From the cell containing the given text, extract its center point as [x, y] coordinate. 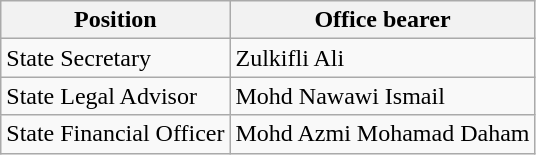
Office bearer [382, 20]
State Financial Officer [116, 134]
Zulkifli Ali [382, 58]
Position [116, 20]
Mohd Azmi Mohamad Daham [382, 134]
State Secretary [116, 58]
State Legal Advisor [116, 96]
Mohd Nawawi Ismail [382, 96]
